Search for the cell housing the specified text and yield its [X, Y] center coordinate. 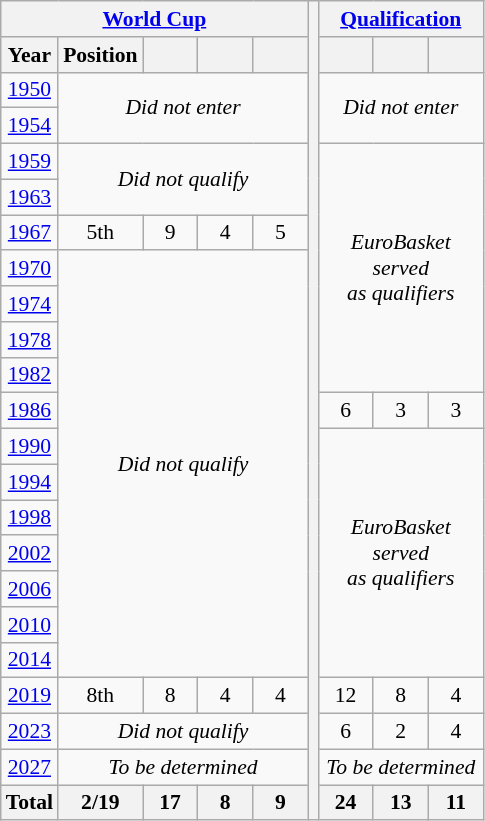
24 [346, 803]
2027 [30, 767]
8th [100, 696]
1967 [30, 233]
1963 [30, 197]
11 [456, 803]
Qualification [400, 19]
1970 [30, 269]
5 [280, 233]
13 [400, 803]
2014 [30, 660]
Position [100, 55]
1982 [30, 375]
12 [346, 696]
5th [100, 233]
1990 [30, 447]
Year [30, 55]
2010 [30, 625]
Total [30, 803]
1974 [30, 304]
1998 [30, 518]
1994 [30, 482]
1954 [30, 126]
1950 [30, 90]
World Cup [154, 19]
2019 [30, 696]
2/19 [100, 803]
2023 [30, 732]
17 [170, 803]
1959 [30, 162]
2006 [30, 589]
2002 [30, 554]
2 [400, 732]
1978 [30, 340]
1986 [30, 411]
